Locate the cell with the specified text and output its [x, y] center coordinate. 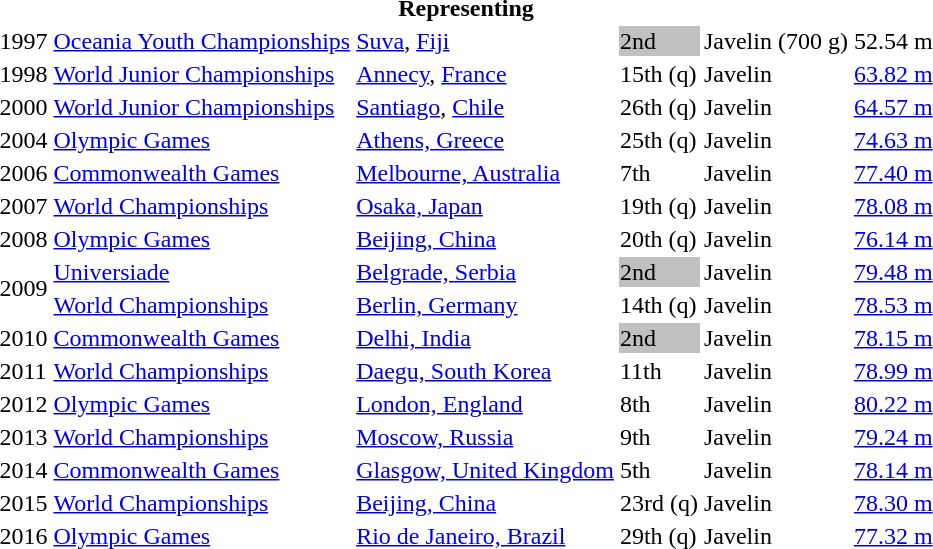
Osaka, Japan [486, 206]
Berlin, Germany [486, 305]
Glasgow, United Kingdom [486, 470]
7th [658, 173]
19th (q) [658, 206]
Moscow, Russia [486, 437]
20th (q) [658, 239]
Universiade [202, 272]
London, England [486, 404]
Javelin (700 g) [776, 41]
14th (q) [658, 305]
Melbourne, Australia [486, 173]
8th [658, 404]
9th [658, 437]
Delhi, India [486, 338]
11th [658, 371]
26th (q) [658, 107]
Daegu, South Korea [486, 371]
Suva, Fiji [486, 41]
25th (q) [658, 140]
23rd (q) [658, 503]
Belgrade, Serbia [486, 272]
Oceania Youth Championships [202, 41]
Santiago, Chile [486, 107]
15th (q) [658, 74]
Annecy, France [486, 74]
Athens, Greece [486, 140]
5th [658, 470]
